Extract the [X, Y] coordinate from the center of the cell holding the provided text.  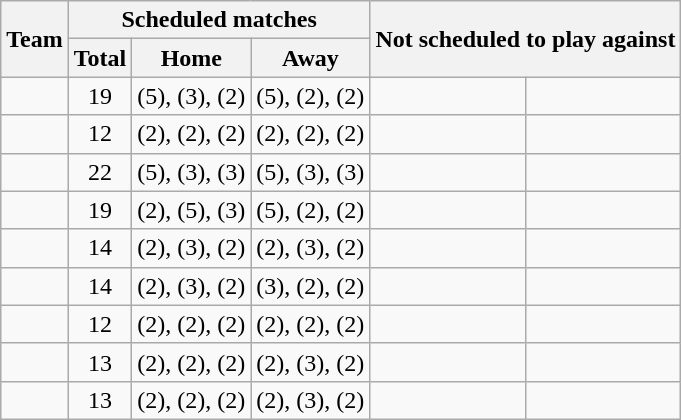
(5), (3), (2) [192, 96]
(2), (5), (3) [192, 210]
(3), (2), (2) [310, 286]
Away [310, 58]
22 [100, 172]
Home [192, 58]
Not scheduled to play against [526, 39]
Team [35, 39]
Scheduled matches [219, 20]
Total [100, 58]
